Pinpoint the cell where the given text exists, returning its [x, y] midpoint coordinate. 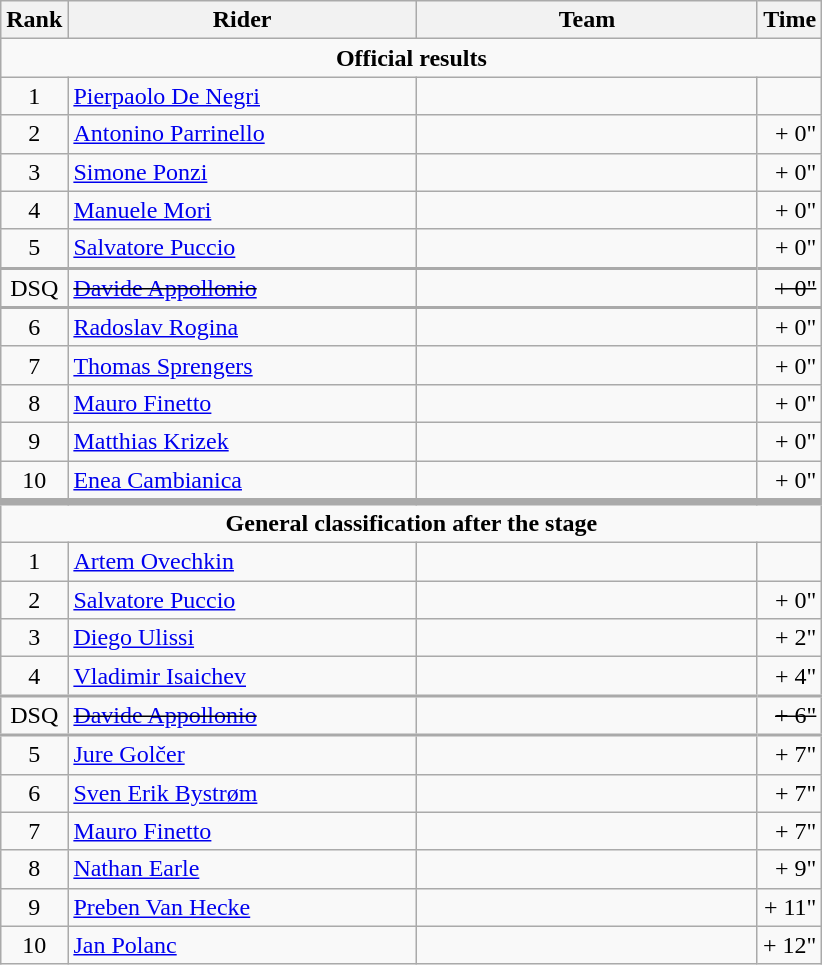
+ 12" [789, 945]
Enea Cambianica [242, 480]
Simone Ponzi [242, 172]
Time [789, 20]
Pierpaolo De Negri [242, 96]
Artem Ovechkin [242, 562]
Thomas Sprengers [242, 365]
Matthias Krizek [242, 441]
Radoslav Rogina [242, 328]
Rider [242, 20]
General classification after the stage [412, 522]
Jure Golčer [242, 754]
Official results [412, 58]
Vladimir Isaichev [242, 676]
Diego Ulissi [242, 638]
+ 6" [789, 716]
+ 11" [789, 907]
Preben Van Hecke [242, 907]
+ 9" [789, 869]
Manuele Mori [242, 210]
Jan Polanc [242, 945]
Nathan Earle [242, 869]
Antonino Parrinello [242, 134]
Sven Erik Bystrøm [242, 793]
Rank [34, 20]
Team [586, 20]
+ 2" [789, 638]
+ 4" [789, 676]
